Locate the cell with the specified text and output its [X, Y] center coordinate. 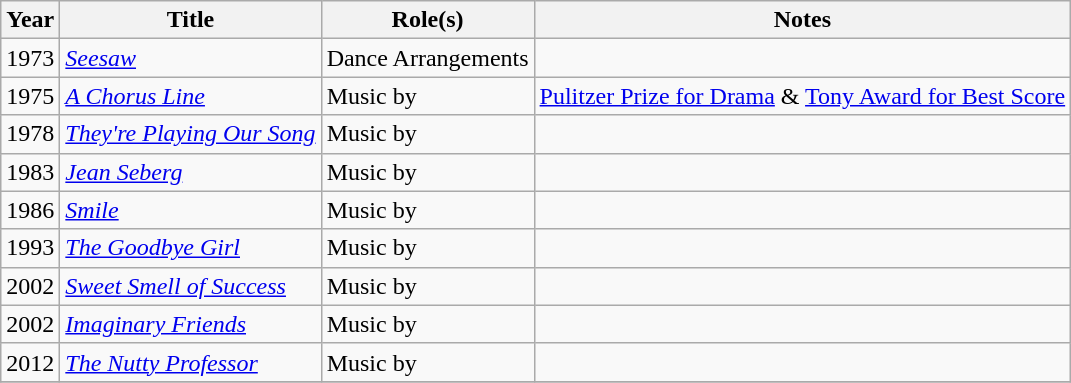
The Nutty Professor [190, 362]
Notes [802, 20]
Smile [190, 210]
Title [190, 20]
1978 [30, 134]
1993 [30, 248]
1986 [30, 210]
1973 [30, 58]
Imaginary Friends [190, 324]
Seesaw [190, 58]
Year [30, 20]
Dance Arrangements [428, 58]
The Goodbye Girl [190, 248]
Sweet Smell of Success [190, 286]
Role(s) [428, 20]
They're Playing Our Song [190, 134]
1983 [30, 172]
Pulitzer Prize for Drama & Tony Award for Best Score [802, 96]
A Chorus Line [190, 96]
2012 [30, 362]
1975 [30, 96]
Jean Seberg [190, 172]
